Extract the (x, y) coordinate from the center of the cell holding the provided text.  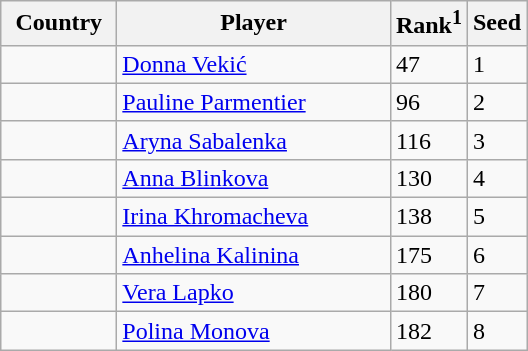
Anhelina Kalinina (254, 255)
4 (496, 178)
Polina Monova (254, 331)
175 (428, 255)
47 (428, 64)
Pauline Parmentier (254, 102)
180 (428, 293)
Anna Blinkova (254, 178)
2 (496, 102)
Irina Khromacheva (254, 217)
1 (496, 64)
182 (428, 331)
Player (254, 24)
130 (428, 178)
8 (496, 331)
116 (428, 140)
Rank1 (428, 24)
Seed (496, 24)
138 (428, 217)
5 (496, 217)
Aryna Sabalenka (254, 140)
7 (496, 293)
Vera Lapko (254, 293)
Donna Vekić (254, 64)
6 (496, 255)
Country (59, 24)
96 (428, 102)
3 (496, 140)
